Scan for the cell matching the given text and deliver its (x, y) coordinate at center. 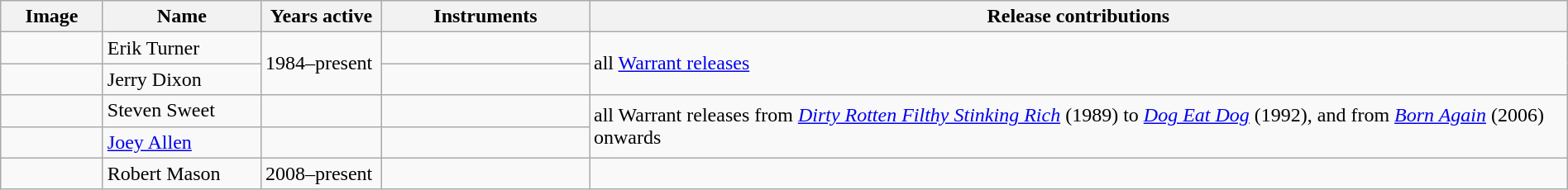
all Warrant releases from Dirty Rotten Filthy Stinking Rich (1989) to Dog Eat Dog (1992), and from Born Again (2006) onwards (1078, 126)
Instruments (485, 17)
Release contributions (1078, 17)
Robert Mason (182, 173)
1984–present (321, 64)
Erik Turner (182, 48)
Name (182, 17)
2008–present (321, 173)
Joey Allen (182, 142)
all Warrant releases (1078, 64)
Jerry Dixon (182, 79)
Steven Sweet (182, 111)
Image (52, 17)
Years active (321, 17)
